Search for the cell housing the specified text and yield its (X, Y) center coordinate. 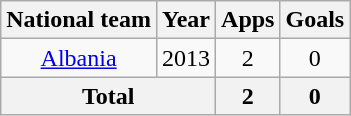
Apps (248, 20)
Year (186, 20)
2013 (186, 58)
Albania (79, 58)
National team (79, 20)
Total (108, 96)
Goals (315, 20)
